Search for the cell housing the specified text and yield its [x, y] center coordinate. 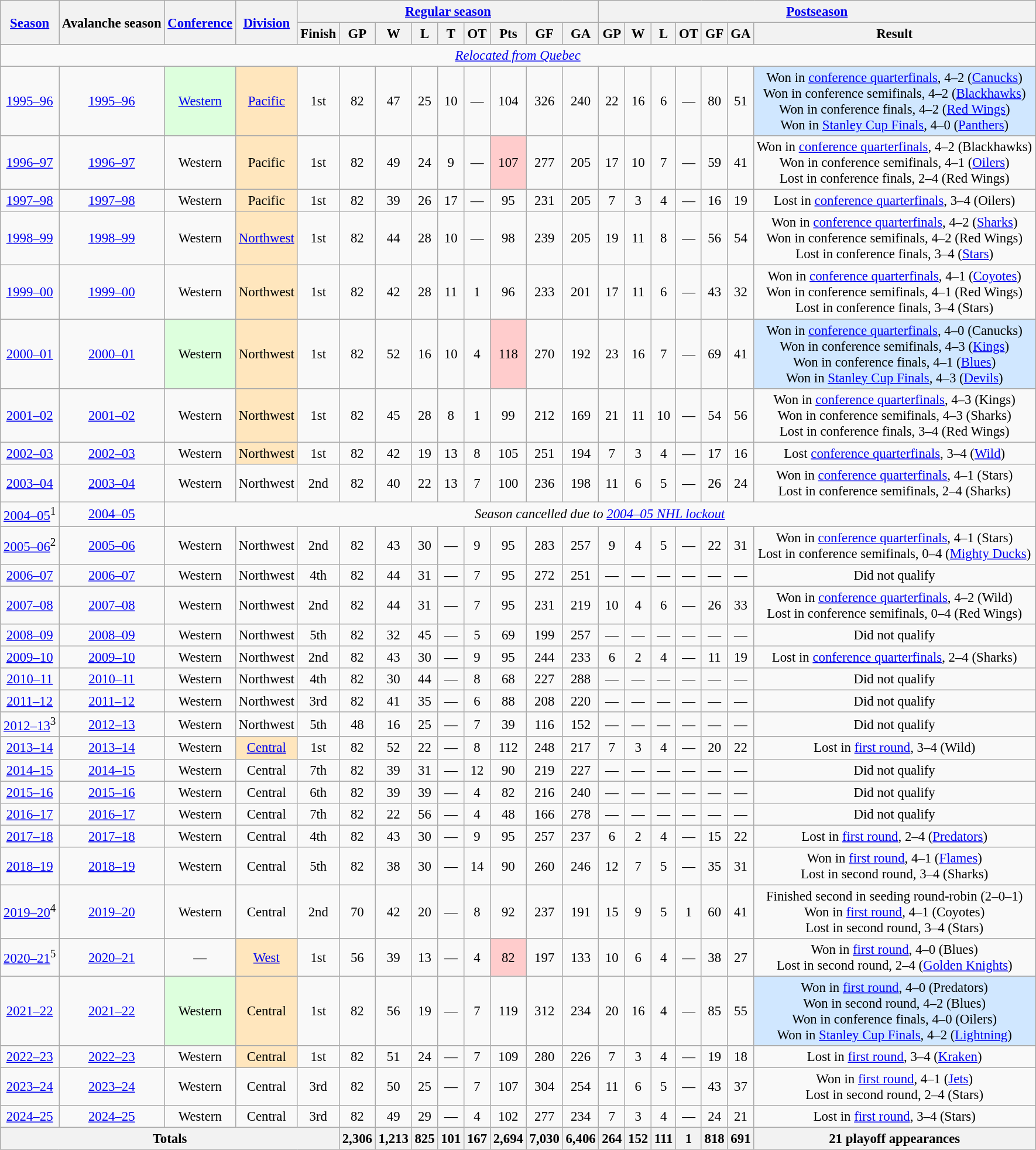
217 [581, 748]
Won in conference quarterfinals, 4–1 (Stars)Lost in conference semifinals, 2–4 (Sharks) [894, 482]
Won in first round, 4–1 (Flames)Lost in second round, 3–4 (Sharks) [894, 867]
Lost conference quarterfinals, 3–4 (Wild) [894, 453]
27 [741, 958]
104 [508, 102]
18 [741, 1057]
Won in conference quarterfinals, 4–2 (Wild)Lost in conference semifinals, 0–4 (Red Wings) [894, 605]
169 [581, 415]
280 [544, 1057]
Division [267, 22]
Lost in first round, 3–4 (Stars) [894, 1117]
326 [544, 102]
691 [741, 1139]
278 [581, 814]
14 [478, 867]
West [267, 958]
119 [508, 1011]
818 [714, 1139]
101 [451, 1139]
80 [714, 102]
Won in conference quarterfinals, 4–3 (Kings)Won in conference semifinals, 4–3 (Sharks)Lost in conference finals, 3–4 (Red Wings) [894, 415]
118 [508, 354]
Result [894, 34]
Season cancelled due to 2004–05 NHL lockout [600, 514]
2020–21 [112, 958]
37 [741, 1087]
98 [508, 239]
21 playoff appearances [894, 1139]
Won in first round, 4–1 (Jets)Lost in second round, 2–4 (Stars) [894, 1087]
2012–133 [30, 724]
198 [581, 482]
194 [581, 453]
272 [544, 576]
Lost in first round, 3–4 (Wild) [894, 748]
6,406 [581, 1139]
216 [544, 792]
Lost in first round, 2–4 (Predators) [894, 836]
111 [664, 1139]
33 [741, 605]
100 [508, 482]
112 [508, 748]
40 [393, 482]
50 [393, 1087]
304 [544, 1087]
Season [30, 22]
197 [544, 958]
244 [544, 658]
226 [581, 1057]
220 [581, 701]
Totals [170, 1139]
2020–215 [30, 958]
270 [544, 354]
102 [508, 1117]
201 [581, 292]
2019–20 [112, 912]
Finish [318, 34]
88 [508, 701]
Finished second in seeding round-robin (2–0–1)Won in first round, 4–1 (Coyotes)Lost in second round, 3–4 (Stars) [894, 912]
260 [544, 867]
T [451, 34]
2005–06 [112, 546]
Conference [200, 22]
96 [508, 292]
7,030 [544, 1139]
2005–062 [30, 546]
312 [544, 1011]
208 [544, 701]
Postseason [817, 12]
99 [508, 415]
Lost in conference quarterfinals, 2–4 (Sharks) [894, 658]
Avalanche season [112, 22]
Won in first round, 4–0 (Predators)Won in second round, 4–2 (Blues)Won in conference finals, 4–0 (Oilers)Won in Stanley Cup Finals, 4–2 (Lightning) [894, 1011]
167 [478, 1139]
2,694 [508, 1139]
55 [741, 1011]
288 [581, 679]
68 [508, 679]
236 [544, 482]
116 [544, 724]
Lost in first round, 3–4 (Kraken) [894, 1057]
2004–051 [30, 514]
166 [544, 814]
239 [544, 239]
Won in conference quarterfinals, 4–1 (Coyotes)Won in conference semifinals, 4–1 (Red Wings)Lost in conference finals, 3–4 (Stars) [894, 292]
1,213 [393, 1139]
264 [612, 1139]
2019–204 [30, 912]
60 [714, 912]
Won in conference quarterfinals, 4–1 (Stars)Lost in conference semifinals, 0–4 (Mighty Ducks) [894, 546]
47 [393, 102]
Pts [508, 34]
Won in conference quarterfinals, 4–2 (Sharks)Won in conference semifinals, 4–2 (Red Wings)Lost in conference finals, 3–4 (Stars) [894, 239]
248 [544, 748]
254 [581, 1087]
2004–05 [112, 514]
6th [318, 792]
Regular season [448, 12]
825 [425, 1139]
59 [714, 163]
212 [544, 415]
23 [612, 354]
Won in conference quarterfinals, 4–2 (Blackhawks)Won in conference semifinals, 4–1 (Oilers)Lost in conference finals, 2–4 (Red Wings) [894, 163]
92 [508, 912]
105 [508, 453]
192 [581, 354]
246 [581, 867]
2012–13 [112, 724]
29 [425, 1117]
Won in first round, 4–0 (Blues)Lost in second round, 2–4 (Golden Knights) [894, 958]
Lost in conference quarterfinals, 3–4 (Oilers) [894, 201]
133 [581, 958]
283 [544, 546]
2,306 [357, 1139]
191 [581, 912]
70 [357, 912]
85 [714, 1011]
Relocated from Quebec [518, 56]
109 [508, 1057]
199 [544, 635]
